Extract the (x, y) coordinate from the center of the cell holding the provided text.  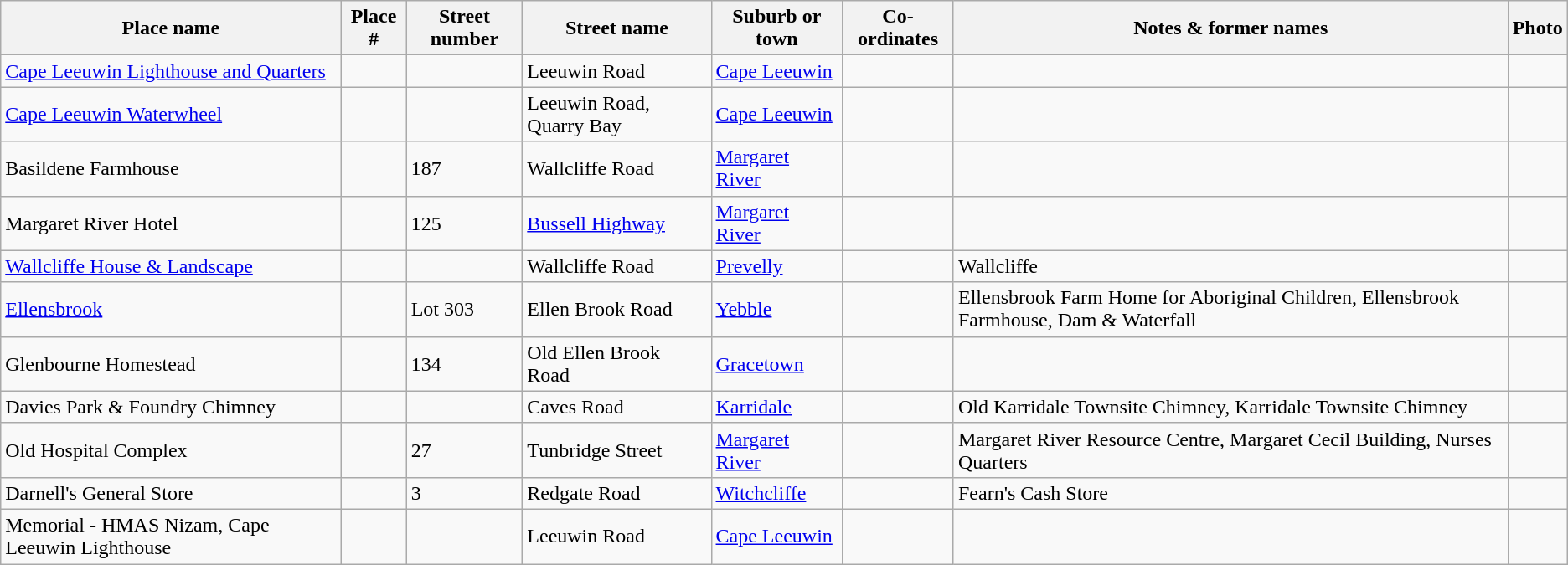
Gracetown (777, 363)
Place # (374, 28)
Witchcliffe (777, 493)
Old Hospital Complex (171, 450)
Cape Leeuwin Lighthouse and Quarters (171, 71)
Darnell's General Store (171, 493)
Margaret River Hotel (171, 223)
Suburb or town (777, 28)
Basildene Farmhouse (171, 169)
Glenbourne Homestead (171, 363)
Wallcliffe (1230, 266)
3 (464, 493)
Wallcliffe House & Landscape (171, 266)
Memorial - HMAS Nizam, Cape Leeuwin Lighthouse (171, 536)
134 (464, 363)
Redgate Road (616, 493)
Street number (464, 28)
Place name (171, 28)
Prevelly (777, 266)
Old Karridale Townsite Chimney, Karridale Townsite Chimney (1230, 407)
125 (464, 223)
Old Ellen Brook Road (616, 363)
Bussell Highway (616, 223)
Co-ordinates (898, 28)
Photo (1538, 28)
Ellen Brook Road (616, 310)
Davies Park & Foundry Chimney (171, 407)
Notes & former names (1230, 28)
Fearn's Cash Store (1230, 493)
Ellensbrook Farm Home for Aboriginal Children, Ellensbrook Farmhouse, Dam & Waterfall (1230, 310)
Ellensbrook (171, 310)
Leeuwin Road, Quarry Bay (616, 114)
Karridale (777, 407)
27 (464, 450)
Lot 303 (464, 310)
187 (464, 169)
Tunbridge Street (616, 450)
Yebble (777, 310)
Street name (616, 28)
Cape Leeuwin Waterwheel (171, 114)
Margaret River Resource Centre, Margaret Cecil Building, Nurses Quarters (1230, 450)
Caves Road (616, 407)
